Detect which cell encompasses the target text, then output its [X, Y] center coordinate. 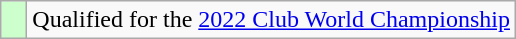
Qualified for the 2022 Club World Championship [272, 20]
